Search for the cell housing the specified text and yield its [X, Y] center coordinate. 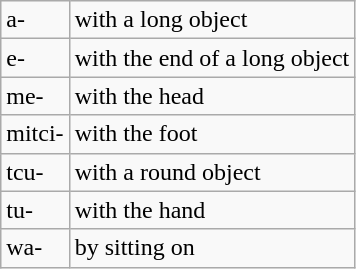
tu- [35, 210]
with the hand [212, 210]
tcu- [35, 172]
with a round object [212, 172]
me- [35, 96]
with the end of a long object [212, 58]
with the foot [212, 134]
by sitting on [212, 248]
e- [35, 58]
mitci- [35, 134]
with a long object [212, 20]
with the head [212, 96]
a- [35, 20]
wa- [35, 248]
